Extract the [X, Y] coordinate from the center of the cell holding the provided text.  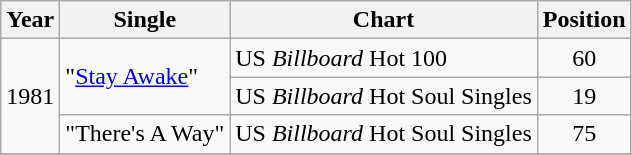
75 [584, 134]
"Stay Awake" [145, 77]
Position [584, 20]
US Billboard Hot 100 [384, 58]
Year [30, 20]
Chart [384, 20]
1981 [30, 96]
60 [584, 58]
19 [584, 96]
"There's A Way" [145, 134]
Single [145, 20]
